Extract the (x, y) coordinate from the center of the cell holding the provided text.  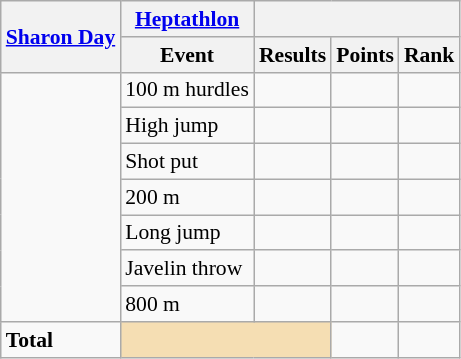
Results (292, 55)
Points (365, 55)
Total (61, 340)
100 m hurdles (187, 90)
Shot put (187, 162)
High jump (187, 126)
Javelin throw (187, 269)
Event (187, 55)
200 m (187, 197)
Heptathlon (187, 19)
Sharon Day (61, 36)
Rank (430, 55)
800 m (187, 304)
Long jump (187, 233)
